Search for the cell housing the specified text and yield its [x, y] center coordinate. 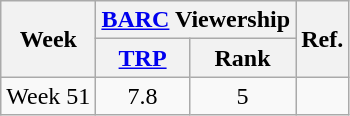
Rank [242, 58]
BARC Viewership [196, 20]
TRP [142, 58]
5 [242, 96]
Week 51 [48, 96]
Ref. [322, 39]
Week [48, 39]
7.8 [142, 96]
